From the cell containing the given text, extract its center point as [X, Y] coordinate. 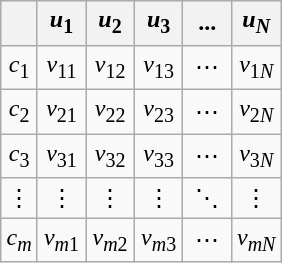
... [208, 23]
v12 [110, 67]
c3 [19, 156]
vm3 [158, 240]
v13 [158, 67]
vm2 [110, 240]
v23 [158, 111]
cm [19, 240]
v31 [62, 156]
⋱ [208, 198]
v32 [110, 156]
c1 [19, 67]
uN [256, 23]
vm1 [62, 240]
v3N [256, 156]
v33 [158, 156]
v11 [62, 67]
v1N [256, 67]
c2 [19, 111]
v21 [62, 111]
vmN [256, 240]
u1 [62, 23]
u3 [158, 23]
u2 [110, 23]
v2N [256, 111]
v22 [110, 111]
